Scan for the cell matching the given text and deliver its (x, y) coordinate at center. 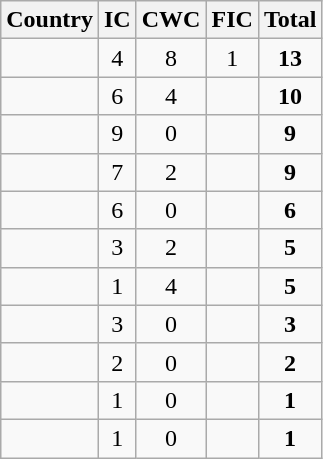
IC (117, 20)
Total (290, 20)
10 (290, 96)
13 (290, 58)
Country (50, 20)
8 (171, 58)
7 (117, 172)
CWC (171, 20)
FIC (232, 20)
